Scan for the cell matching the given text and deliver its [x, y] coordinate at center. 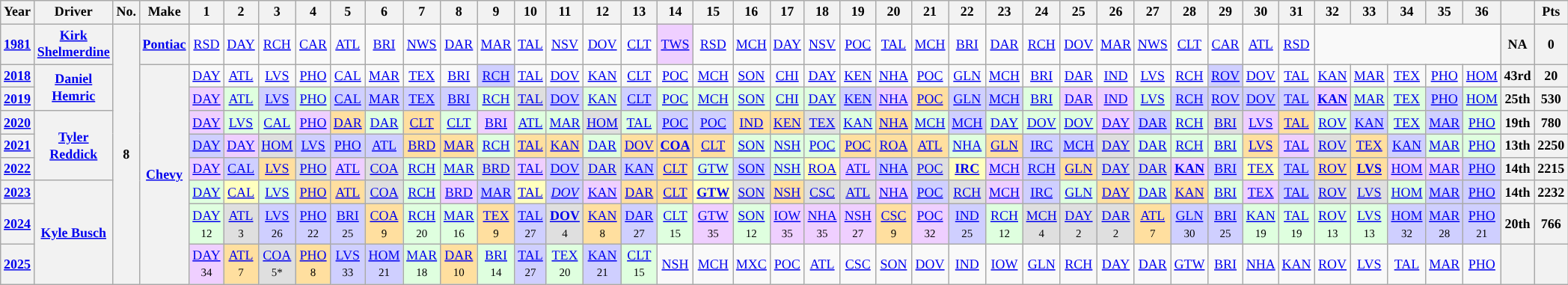
LVS33 [347, 264]
Daniel Hemric [73, 88]
780 [1552, 123]
RCH12 [1005, 224]
HOM32 [1406, 224]
Chevy [165, 174]
16 [752, 12]
COA9 [385, 224]
31 [1296, 12]
11 [565, 12]
TAL19 [1296, 224]
7 [422, 12]
10 [530, 12]
SON12 [752, 224]
CSC9 [894, 224]
DAY12 [206, 224]
NHA35 [822, 224]
Pontiac [165, 44]
17 [787, 12]
DAR2 [1116, 224]
PHO21 [1483, 224]
PHO8 [313, 264]
2215 [1552, 169]
Tyler Reddick [73, 146]
2021 [18, 145]
3 [277, 12]
ROV13 [1333, 224]
34 [1406, 12]
POC32 [930, 224]
19 [858, 12]
23 [1005, 12]
MAR16 [459, 224]
13th [1517, 145]
25 [1079, 12]
KAN8 [603, 224]
Driver [73, 12]
29 [1225, 12]
Pts [1552, 12]
MAR28 [1445, 224]
RCH20 [422, 224]
MAR18 [422, 264]
12 [603, 12]
25th [1517, 99]
NSH27 [858, 224]
19th [1517, 123]
2023 [18, 191]
GTW35 [714, 224]
Kyle Busch [73, 232]
Kirk Shelmerdine [73, 44]
26 [1116, 12]
KAN19 [1261, 224]
KAN21 [603, 264]
4 [313, 12]
LVS26 [277, 224]
2232 [1552, 191]
BRI14 [496, 264]
530 [1552, 99]
NA [1517, 44]
IOW35 [787, 224]
766 [1552, 224]
PHO22 [313, 224]
DAY34 [206, 264]
Make [165, 12]
TWS [675, 44]
IND25 [967, 224]
MXC [752, 264]
2020 [18, 123]
2018 [18, 76]
18 [822, 12]
2025 [18, 264]
2022 [18, 169]
2 [241, 12]
33 [1369, 12]
DAY2 [1079, 224]
14 [675, 12]
DOV4 [565, 224]
1 [206, 12]
2250 [1552, 145]
DAR27 [639, 224]
20th [1517, 224]
27 [1152, 12]
6 [385, 12]
DAR10 [459, 264]
43rd [1517, 76]
5 [347, 12]
No. [126, 12]
ATL3 [241, 224]
2019 [18, 99]
32 [1333, 12]
28 [1189, 12]
LVS13 [1369, 224]
36 [1483, 12]
COA5* [277, 264]
15 [714, 12]
22 [967, 12]
9 [496, 12]
13 [639, 12]
TEX9 [496, 224]
0 [1552, 44]
Year [18, 12]
TEX20 [565, 264]
24 [1041, 12]
21 [930, 12]
30 [1261, 12]
MCH4 [1041, 224]
GLN30 [1189, 224]
HOM21 [385, 264]
2024 [18, 224]
1981 [18, 44]
35 [1445, 12]
IOW [1005, 264]
